Find where the given text appears and provide that cell's center as (X, Y) coordinate. 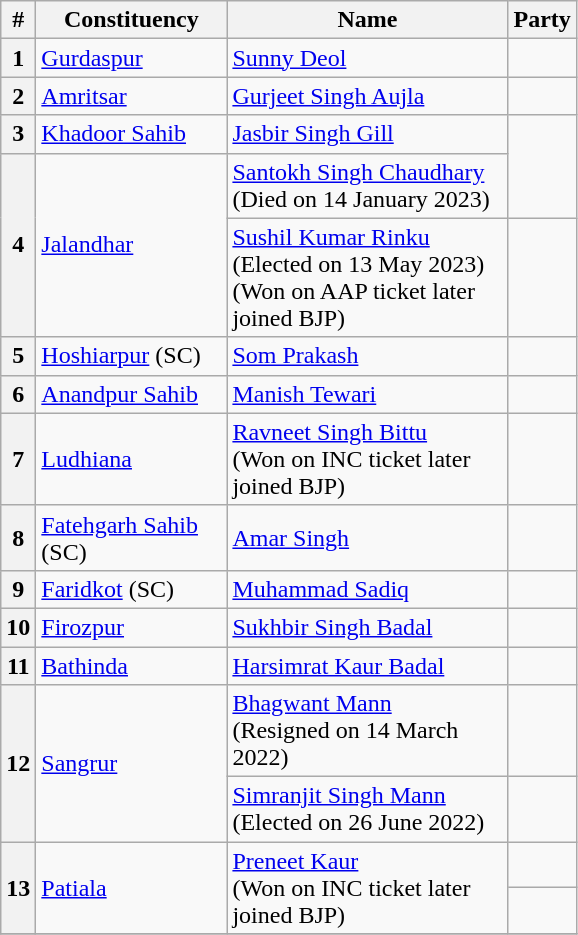
5 (18, 356)
Patiala (132, 888)
Gurjeet Singh Aujla (368, 96)
Amritsar (132, 96)
Gurdaspur (132, 58)
Santokh Singh Chaudhary(Died on 14 January 2023) (368, 186)
Faridkot (SC) (132, 589)
Sukhbir Singh Badal (368, 627)
10 (18, 627)
Sangrur (132, 764)
4 (18, 245)
Muhammad Sadiq (368, 589)
Anandpur Sahib (132, 394)
Constituency (132, 20)
Preneet Kaur (Won on INC ticket later joined BJP) (368, 888)
Hoshiarpur (SC) (132, 356)
Sunny Deol (368, 58)
8 (18, 538)
Khadoor Sahib (132, 134)
Sushil Kumar Rinku(Elected on 13 May 2023)(Won on AAP ticket later joined BJP) (368, 278)
Bathinda (132, 665)
Jasbir Singh Gill (368, 134)
Jalandhar (132, 245)
Manish Tewari (368, 394)
11 (18, 665)
Bhagwant Mann(Resigned on 14 March 2022) (368, 731)
Party (542, 20)
Ludhiana (132, 459)
Harsimrat Kaur Badal (368, 665)
6 (18, 394)
Amar Singh (368, 538)
13 (18, 888)
3 (18, 134)
Ravneet Singh Bittu(Won on INC ticket later joined BJP) (368, 459)
1 (18, 58)
12 (18, 764)
9 (18, 589)
7 (18, 459)
2 (18, 96)
Name (368, 20)
Som Prakash (368, 356)
# (18, 20)
Fatehgarh Sahib (SC) (132, 538)
Simranjit Singh Mann(Elected on 26 June 2022) (368, 810)
Firozpur (132, 627)
